Identify which cell holds the provided text, then report its [X, Y] central coordinate. 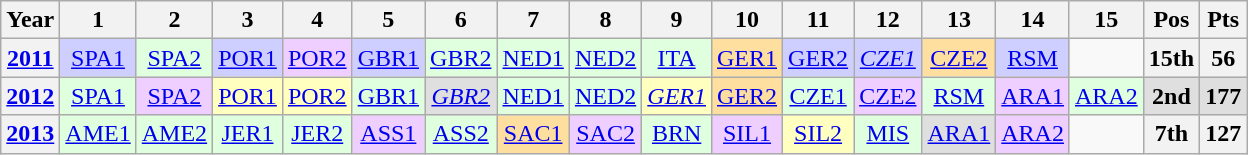
Pts [1224, 20]
2nd [1171, 96]
2011 [30, 58]
15 [1106, 20]
SIL2 [818, 134]
9 [677, 20]
ASS1 [388, 134]
13 [959, 20]
AME2 [174, 134]
8 [605, 20]
127 [1224, 134]
1 [98, 20]
7th [1171, 134]
Year [30, 20]
3 [248, 20]
11 [818, 20]
BRN [677, 134]
JER1 [248, 134]
AME1 [98, 134]
SAC2 [605, 134]
15th [1171, 58]
Pos [1171, 20]
177 [1224, 96]
4 [317, 20]
ITA [677, 58]
6 [461, 20]
14 [1033, 20]
12 [888, 20]
ASS2 [461, 134]
5 [388, 20]
7 [533, 20]
2013 [30, 134]
SAC1 [533, 134]
SIL1 [746, 134]
2 [174, 20]
MIS [888, 134]
JER2 [317, 134]
10 [746, 20]
2012 [30, 96]
56 [1224, 58]
